From the cell containing the given text, extract its center point as [x, y] coordinate. 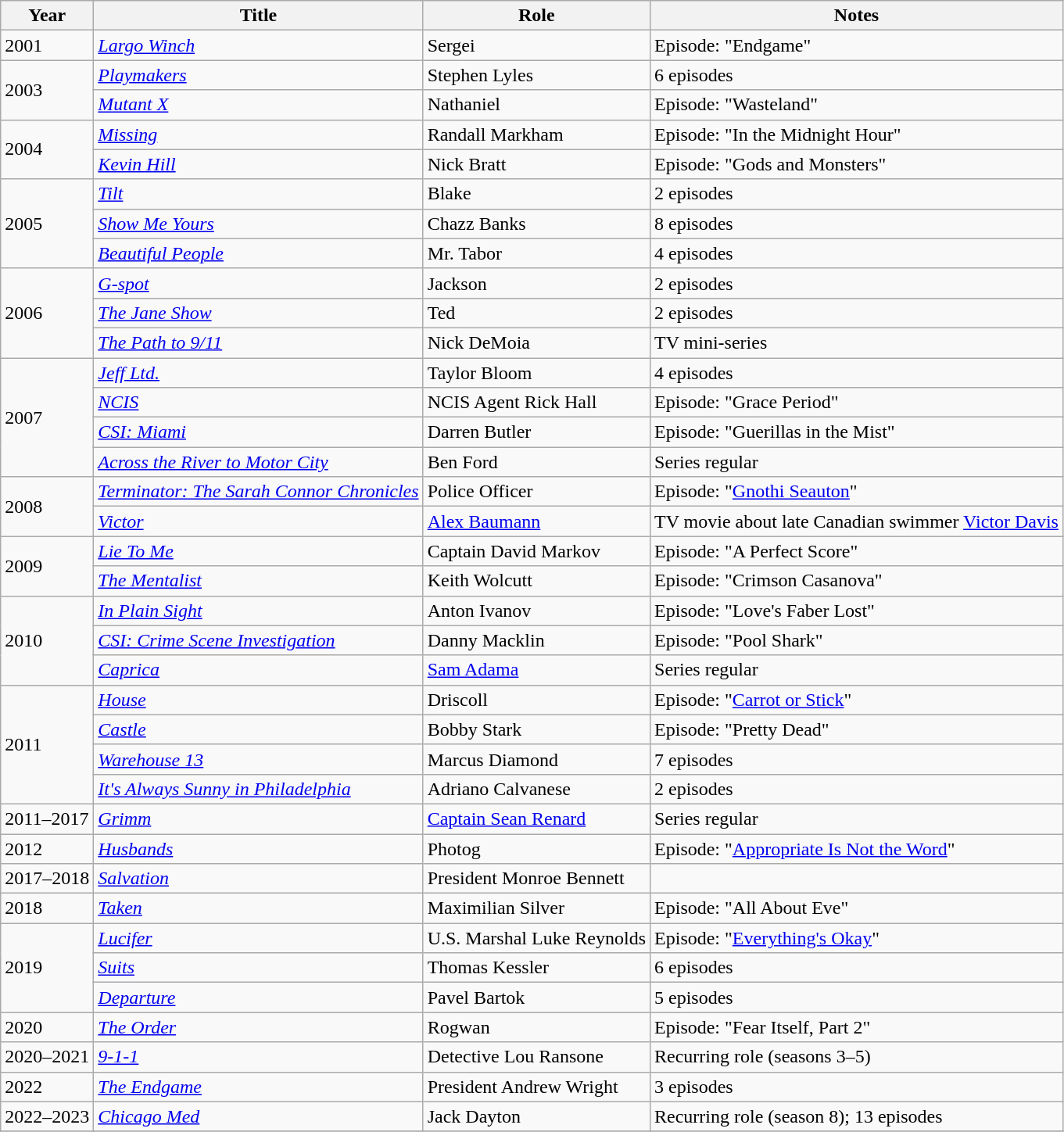
Driscoll [536, 700]
2009 [47, 566]
Marcus Diamond [536, 759]
Keith Wolcutt [536, 581]
Victor [258, 521]
The Mentalist [258, 581]
Lucifer [258, 938]
Show Me Yours [258, 224]
Title [258, 16]
NCIS [258, 403]
Largo Winch [258, 45]
Caprica [258, 670]
Episode: "Everything's Okay" [857, 938]
2020 [47, 1027]
2011 [47, 744]
Across the River to Motor City [258, 462]
Randall Markham [536, 134]
TV mini-series [857, 342]
Warehouse 13 [258, 759]
5 episodes [857, 998]
Chazz Banks [536, 224]
2018 [47, 908]
2006 [47, 313]
Pavel Bartok [536, 998]
2011–2017 [47, 819]
2001 [47, 45]
Ted [536, 313]
The Path to 9/11 [258, 342]
Episode: "Crimson Casanova" [857, 581]
Photog [536, 848]
Lie To Me [258, 551]
Captain Sean Renard [536, 819]
Maximilian Silver [536, 908]
U.S. Marshal Luke Reynolds [536, 938]
Notes [857, 16]
Police Officer [536, 492]
2022–2023 [47, 1116]
Beautiful People [258, 253]
G-spot [258, 283]
Thomas Kessler [536, 968]
2019 [47, 968]
Jack Dayton [536, 1116]
Episode: "Wasteland" [857, 105]
Suits [258, 968]
Episode: "A Perfect Score" [857, 551]
The Endgame [258, 1087]
Episode: "Gnothi Seauton" [857, 492]
Jackson [536, 283]
Stephen Lyles [536, 75]
Role [536, 16]
Episode: "Fear Itself, Part 2" [857, 1027]
Husbands [258, 848]
Episode: "Pretty Dead" [857, 729]
2003 [47, 90]
In Plain Sight [258, 611]
Captain David Markov [536, 551]
Episode: "Carrot or Stick" [857, 700]
2017–2018 [47, 879]
Chicago Med [258, 1116]
Terminator: The Sarah Connor Chronicles [258, 492]
3 episodes [857, 1087]
Episode: "Endgame" [857, 45]
Departure [258, 998]
Blake [536, 194]
Rogwan [536, 1027]
NCIS Agent Rick Hall [536, 403]
2004 [47, 149]
Taken [258, 908]
Nathaniel [536, 105]
Sam Adama [536, 670]
Nick DeMoia [536, 342]
CSI: Crime Scene Investigation [258, 640]
Year [47, 16]
Missing [258, 134]
Danny Macklin [536, 640]
TV movie about late Canadian swimmer Victor Davis [857, 521]
9-1-1 [258, 1057]
Taylor Bloom [536, 373]
It's Always Sunny in Philadelphia [258, 789]
Episode: "Appropriate Is Not the Word" [857, 848]
President Monroe Bennett [536, 879]
President Andrew Wright [536, 1087]
8 episodes [857, 224]
Episode: "Guerillas in the Mist" [857, 432]
Bobby Stark [536, 729]
The Jane Show [258, 313]
Mutant X [258, 105]
The Order [258, 1027]
2012 [47, 848]
Salvation [258, 879]
Episode: "Grace Period" [857, 403]
2020–2021 [47, 1057]
Episode: "In the Midnight Hour" [857, 134]
Episode: "Gods and Monsters" [857, 164]
Episode: "Love's Faber Lost" [857, 611]
Alex Baumann [536, 521]
Mr. Tabor [536, 253]
Ben Ford [536, 462]
Nick Bratt [536, 164]
Detective Lou Ransone [536, 1057]
Recurring role (season 8); 13 episodes [857, 1116]
Playmakers [258, 75]
Jeff Ltd. [258, 373]
2010 [47, 640]
Adriano Calvanese [536, 789]
Sergei [536, 45]
Castle [258, 729]
Recurring role (seasons 3–5) [857, 1057]
Grimm [258, 819]
CSI: Miami [258, 432]
Darren Butler [536, 432]
2007 [47, 417]
Tilt [258, 194]
7 episodes [857, 759]
2022 [47, 1087]
Kevin Hill [258, 164]
2008 [47, 507]
Episode: "Pool Shark" [857, 640]
Anton Ivanov [536, 611]
2005 [47, 224]
House [258, 700]
Episode: "All About Eve" [857, 908]
